Find where the given text appears and provide that cell's center as [x, y] coordinate. 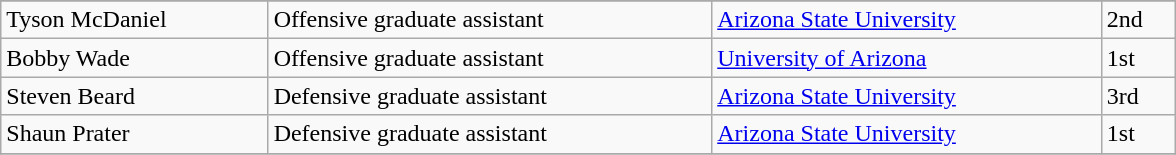
Steven Beard [134, 96]
2nd [1138, 20]
University of Arizona [907, 58]
3rd [1138, 96]
Tyson McDaniel [134, 20]
Bobby Wade [134, 58]
Shaun Prater [134, 134]
